Detect which cell encompasses the target text, then output its (x, y) center coordinate. 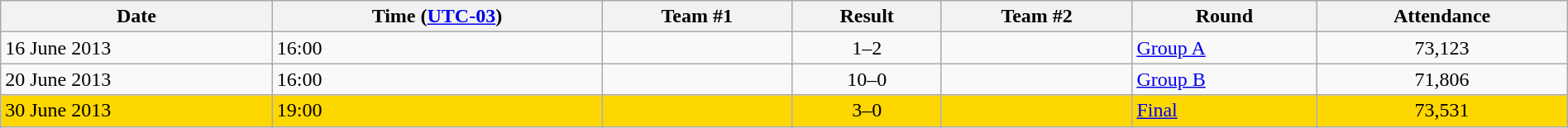
20 June 2013 (136, 79)
30 June 2013 (136, 111)
Team #2 (1036, 17)
Group B (1224, 79)
3–0 (867, 111)
Date (136, 17)
Round (1224, 17)
73,531 (1442, 111)
1–2 (867, 48)
Result (867, 17)
Team #1 (697, 17)
73,123 (1442, 48)
Final (1224, 111)
71,806 (1442, 79)
Attendance (1442, 17)
19:00 (437, 111)
Group A (1224, 48)
Time (UTC-03) (437, 17)
10–0 (867, 79)
16 June 2013 (136, 48)
